Search for the cell housing the specified text and yield its (x, y) center coordinate. 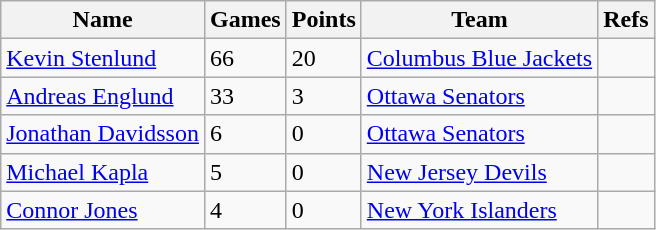
6 (245, 134)
66 (245, 58)
Refs (626, 20)
Connor Jones (103, 210)
Jonathan Davidsson (103, 134)
Team (479, 20)
Name (103, 20)
Andreas Englund (103, 96)
Kevin Stenlund (103, 58)
Points (324, 20)
3 (324, 96)
33 (245, 96)
Columbus Blue Jackets (479, 58)
4 (245, 210)
5 (245, 172)
20 (324, 58)
New York Islanders (479, 210)
New Jersey Devils (479, 172)
Michael Kapla (103, 172)
Games (245, 20)
